Determine the [X, Y] coordinate at the center of the cell enclosing the given text.  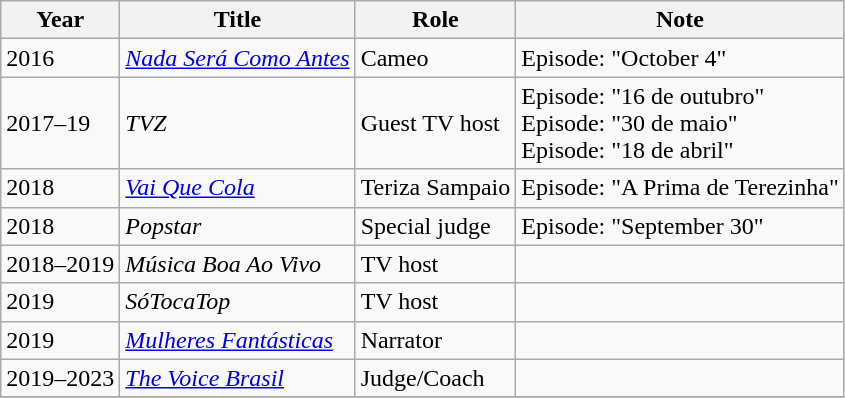
Música Boa Ao Vivo [238, 264]
Note [680, 20]
TVZ [238, 123]
Title [238, 20]
Judge/Coach [436, 378]
Guest TV host [436, 123]
Vai Que Cola [238, 188]
Narrator [436, 340]
Mulheres Fantásticas [238, 340]
Episode: "A Prima de Terezinha" [680, 188]
2017–19 [60, 123]
Year [60, 20]
Episode: "October 4" [680, 58]
Teriza Sampaio [436, 188]
Episode: "September 30" [680, 226]
Special judge [436, 226]
2019–2023 [60, 378]
Popstar [238, 226]
Nada Será Como Antes [238, 58]
2016 [60, 58]
SóTocaTop [238, 302]
Episode: "16 de outubro"Episode: "30 de maio"Episode: "18 de abril" [680, 123]
Role [436, 20]
2018–2019 [60, 264]
The Voice Brasil [238, 378]
Cameo [436, 58]
